Provide the [x, y] coordinate of the cell's center where the given text is located.  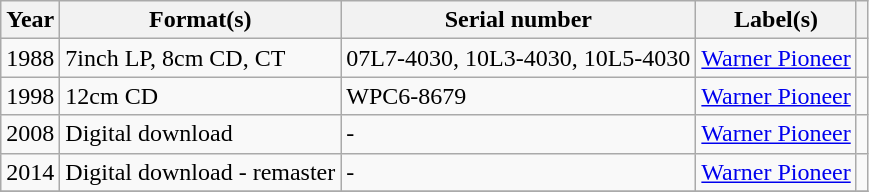
7inch LP, 8cm CD, CT [200, 58]
Digital download [200, 134]
12cm CD [200, 96]
WPC6-8679 [518, 96]
Serial number [518, 20]
Year [30, 20]
1988 [30, 58]
2014 [30, 172]
Format(s) [200, 20]
1998 [30, 96]
Label(s) [776, 20]
2008 [30, 134]
Digital download - remaster [200, 172]
07L7-4030, 10L3-4030, 10L5-4030 [518, 58]
